Extract the (x, y) coordinate from the center of the cell holding the provided text.  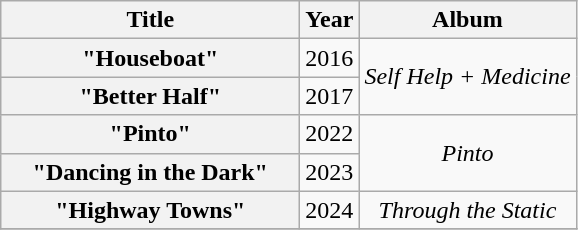
2023 (330, 172)
2016 (330, 58)
"Pinto" (150, 134)
"Dancing in the Dark" (150, 172)
Title (150, 20)
"Houseboat" (150, 58)
2024 (330, 210)
Album (468, 20)
Year (330, 20)
"Highway Towns" (150, 210)
Through the Static (468, 210)
2017 (330, 96)
Pinto (468, 153)
Self Help + Medicine (468, 77)
"Better Half" (150, 96)
2022 (330, 134)
